Return the [X, Y] coordinate for the center point of the cell that contains the specified text.  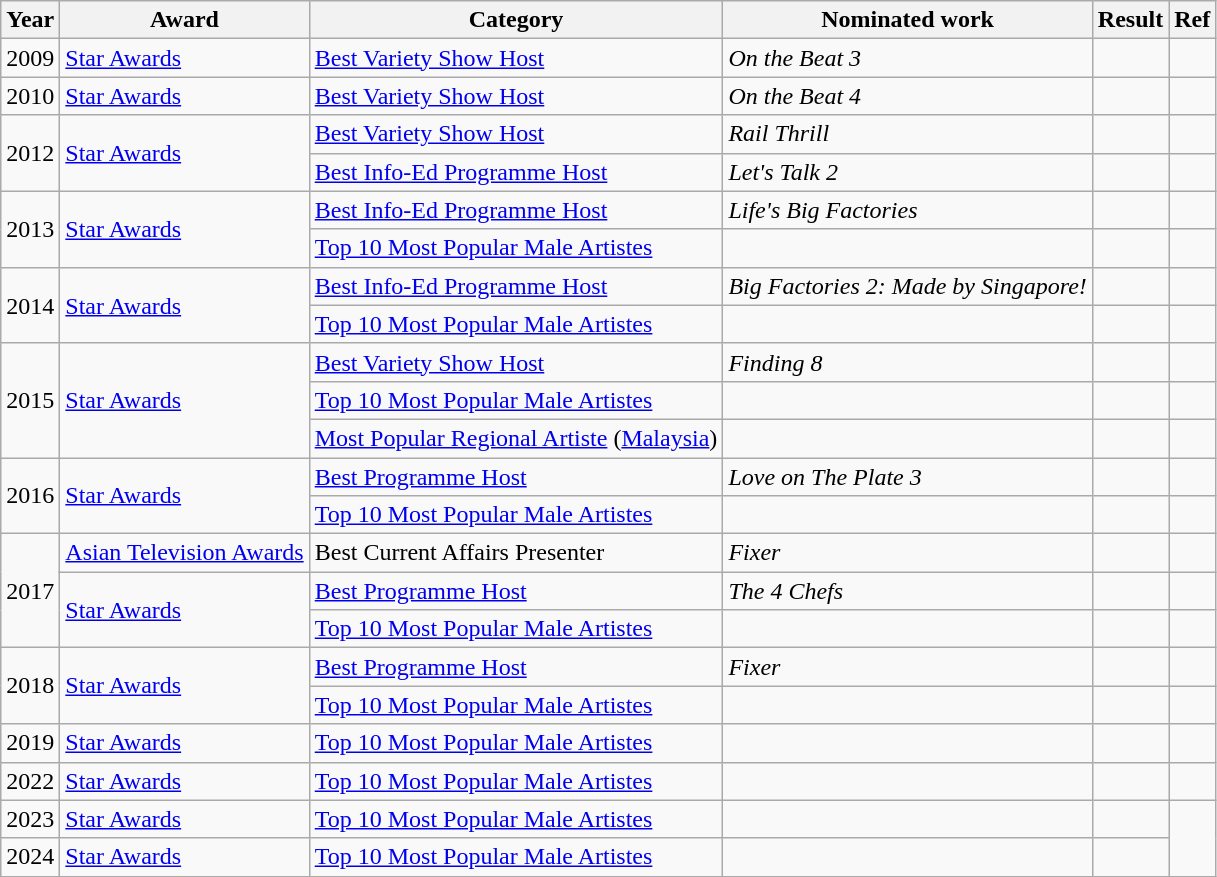
Finding 8 [908, 362]
Award [184, 20]
2015 [30, 400]
2022 [30, 781]
Result [1130, 20]
Let's Talk 2 [908, 172]
2016 [30, 496]
2009 [30, 58]
Big Factories 2: Made by Singapore! [908, 286]
Category [516, 20]
2018 [30, 686]
Year [30, 20]
Ref [1192, 20]
2023 [30, 819]
2010 [30, 96]
Asian Television Awards [184, 553]
On the Beat 3 [908, 58]
2019 [30, 743]
2017 [30, 591]
Most Popular Regional Artiste (Malaysia) [516, 438]
2024 [30, 857]
The 4 Chefs [908, 591]
On the Beat 4 [908, 96]
Nominated work [908, 20]
Life's Big Factories [908, 210]
2013 [30, 229]
2012 [30, 153]
Best Current Affairs Presenter [516, 553]
Love on The Plate 3 [908, 477]
2014 [30, 305]
Rail Thrill [908, 134]
